Determine the [x, y] coordinate at the center of the cell enclosing the given text.  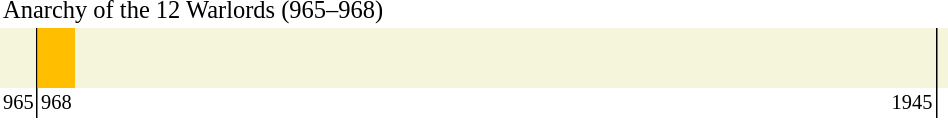
968 [56, 103]
965 [19, 103]
1945 [506, 103]
